For the text-containing cell, return its midpoint in [x, y] coordinate format. 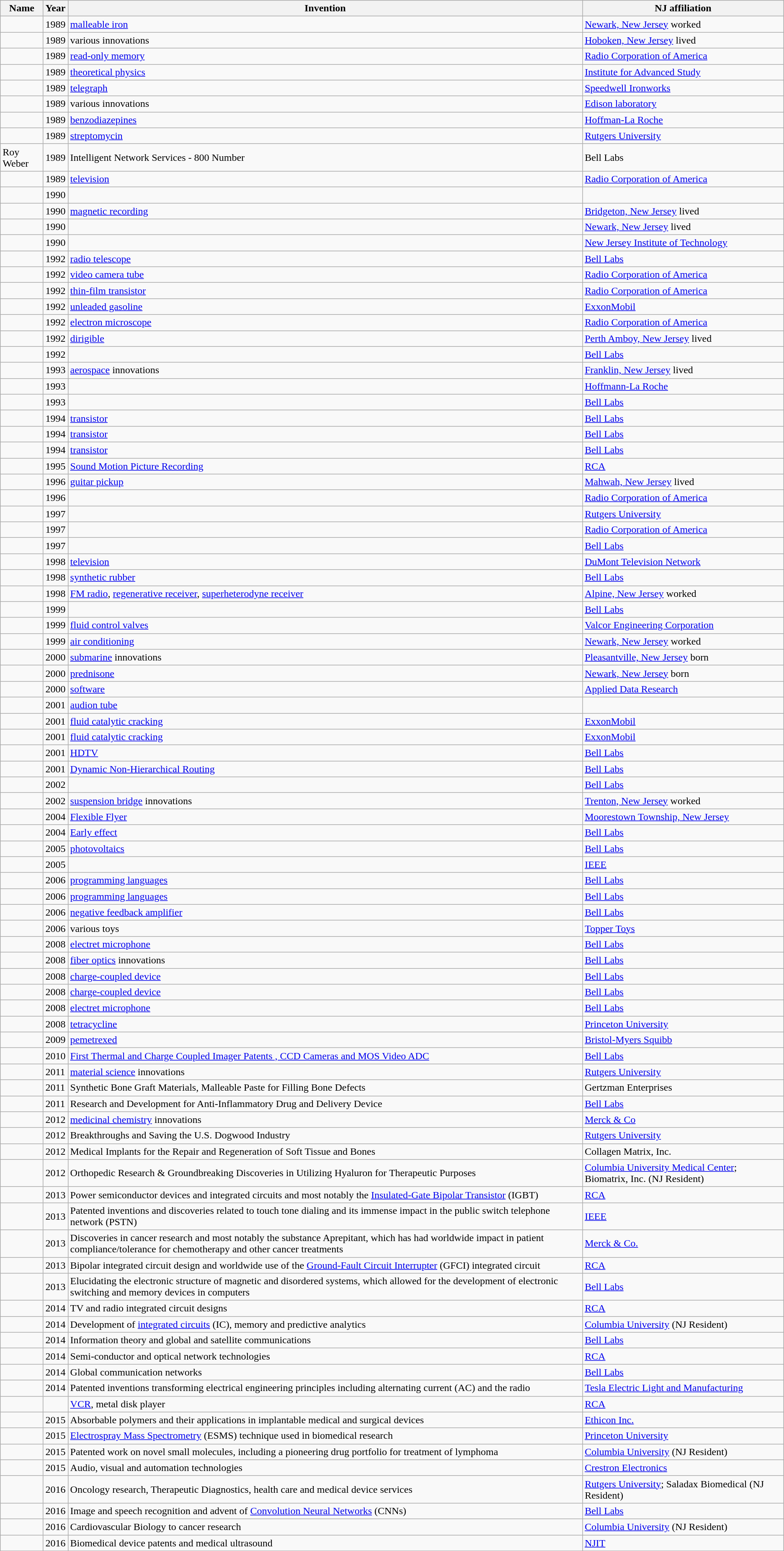
Ethicon Inc. [683, 1420]
First Thermal and Charge Coupled Imager Patents , CCD Cameras and MOS Video ADC [325, 1056]
Roy Weber [22, 157]
Alpine, New Jersey worked [683, 594]
Applied Data Research [683, 689]
suspension bridge innovations [325, 801]
submarine innovations [325, 657]
1995 [55, 466]
2010 [55, 1056]
Mahwah, New Jersey lived [683, 482]
Trenton, New Jersey worked [683, 801]
Dynamic Non-Hierarchical Routing [325, 769]
fluid control valves [325, 625]
Hoboken, New Jersey lived [683, 40]
DuMont Television Network [683, 562]
FM radio, regenerative receiver, superheterodyne receiver [325, 594]
Bipolar integrated circuit design and worldwide use of the Ground-Fault Circuit Interrupter (GFCI) integrated circuit [325, 1265]
Newark, New Jersey born [683, 673]
audion tube [325, 705]
Moorestown Township, New Jersey [683, 817]
magnetic recording [325, 211]
radio telescope [325, 259]
Oncology research, Therapeutic Diagnostics, health care and medical device services [325, 1489]
TV and radio integrated circuit designs [325, 1308]
Audio, visual and automation technologies [325, 1468]
Rutgers University; Saladax Biomedical (NJ Resident) [683, 1489]
Speedwell Ironworks [683, 88]
Biomedical device patents and medical ultrasound [325, 1543]
pemetrexed [325, 1040]
Pleasantville, New Jersey born [683, 657]
NJ affiliation [683, 8]
Columbia University Medical Center; Biomatrix, Inc. (NJ Resident) [683, 1173]
Power semiconductor devices and integrated circuits and most notably the Insulated-Gate Bipolar Transistor (IGBT) [325, 1195]
New Jersey Institute of Technology [683, 243]
Invention [325, 8]
Merck & Co [683, 1120]
Gertzman Enterprises [683, 1088]
Flexible Flyer [325, 817]
Name [22, 8]
streptomycin [325, 136]
Patented work on novel small molecules, including a pioneering drug portfolio for treatment of lymphoma [325, 1452]
Orthopedic Research & Groundbreaking Discoveries in Utilizing Hyaluron for Therapeutic Purposes [325, 1173]
Newark, New Jersey lived [683, 227]
Image and speech recognition and advent of Convolution Neural Networks (CNNs) [325, 1511]
Hoffmann-La Roche [683, 386]
air conditioning [325, 641]
prednisone [325, 673]
Development of integrated circuits (IC), memory and predictive analytics [325, 1324]
Synthetic Bone Graft Materials, Malleable Paste for Filling Bone Defects [325, 1088]
telegraph [325, 88]
fiber optics innovations [325, 960]
photovoltaics [325, 849]
Medical Implants for the Repair and Regeneration of Soft Tissue and Bones [325, 1151]
Patented inventions transforming electrical engineering principles including alternating current (AC) and the radio [325, 1388]
unleaded gasoline [325, 307]
Research and Development for Anti-Inflammatory Drug and Delivery Device [325, 1104]
Perth Amboy, New Jersey lived [683, 338]
various toys [325, 928]
read-only memory [325, 56]
software [325, 689]
medicinal chemistry innovations [325, 1120]
Information theory and global and satellite communications [325, 1340]
dirigible [325, 338]
Breakthroughs and Saving the U.S. Dogwood Industry [325, 1136]
NJIT [683, 1543]
2009 [55, 1040]
tetracycline [325, 1024]
Collagen Matrix, Inc. [683, 1151]
negative feedback amplifier [325, 912]
malleable iron [325, 24]
Bridgeton, New Jersey lived [683, 211]
Merck & Co. [683, 1243]
Year [55, 8]
Sound Motion Picture Recording [325, 466]
material science innovations [325, 1072]
Semi-conductor and optical network technologies [325, 1356]
benzodiazepines [325, 120]
Topper Toys [683, 928]
thin-film transistor [325, 291]
VCR, metal disk player [325, 1404]
synthetic rubber [325, 578]
Crestron Electronics [683, 1468]
Intelligent Network Services - 800 Number [325, 157]
theoretical physics [325, 72]
Tesla Electric Light and Manufacturing [683, 1388]
Franklin, New Jersey lived [683, 370]
Cardiovascular Biology to cancer research [325, 1527]
Patented inventions and discoveries related to touch tone dialing and its immense impact in the public switch telephone network (PSTN) [325, 1216]
Valcor Engineering Corporation [683, 625]
Institute for Advanced Study [683, 72]
aerospace innovations [325, 370]
HDTV [325, 753]
Electrospray Mass Spectrometry (ESMS) technique used in biomedical research [325, 1436]
Absorbable polymers and their applications in implantable medical and surgical devices [325, 1420]
Hoffman-La Roche [683, 120]
Bristol-Myers Squibb [683, 1040]
guitar pickup [325, 482]
Early effect [325, 833]
electron microscope [325, 323]
Edison laboratory [683, 104]
video camera tube [325, 275]
Global communication networks [325, 1372]
